Find where the given text appears and provide that cell's center as (X, Y) coordinate. 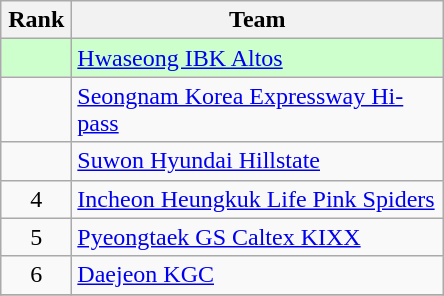
Hwaseong IBK Altos (258, 58)
4 (36, 199)
Suwon Hyundai Hillstate (258, 161)
Team (258, 20)
Incheon Heungkuk Life Pink Spiders (258, 199)
6 (36, 275)
Rank (36, 20)
Daejeon KGC (258, 275)
5 (36, 237)
Pyeongtaek GS Caltex KIXX (258, 237)
Seongnam Korea Expressway Hi-pass (258, 110)
